Find where the given text appears and provide that cell's center as (X, Y) coordinate. 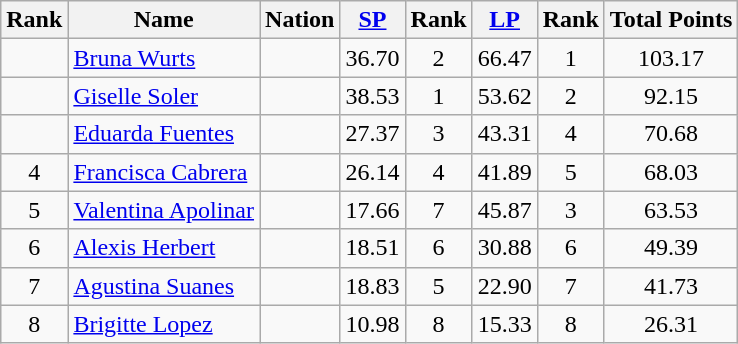
36.70 (372, 58)
63.53 (671, 210)
49.39 (671, 248)
17.66 (372, 210)
66.47 (504, 58)
Giselle Soler (164, 96)
10.98 (372, 324)
18.83 (372, 286)
Eduarda Fuentes (164, 134)
26.14 (372, 172)
15.33 (504, 324)
43.31 (504, 134)
18.51 (372, 248)
70.68 (671, 134)
Nation (300, 20)
SP (372, 20)
22.90 (504, 286)
Agustina Suanes (164, 286)
41.89 (504, 172)
Valentina Apolinar (164, 210)
Bruna Wurts (164, 58)
68.03 (671, 172)
Name (164, 20)
Total Points (671, 20)
53.62 (504, 96)
38.53 (372, 96)
27.37 (372, 134)
45.87 (504, 210)
26.31 (671, 324)
103.17 (671, 58)
92.15 (671, 96)
Francisca Cabrera (164, 172)
30.88 (504, 248)
41.73 (671, 286)
Brigitte Lopez (164, 324)
Alexis Herbert (164, 248)
LP (504, 20)
